For the text-containing cell, return its midpoint in (X, Y) coordinate format. 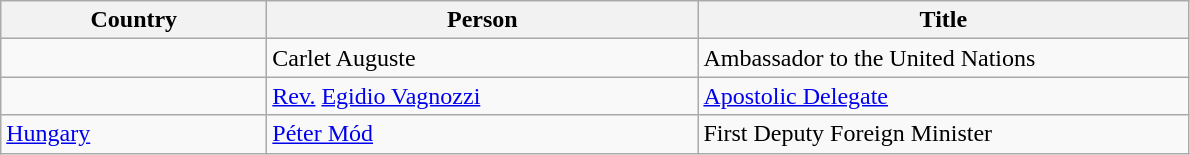
Péter Mód (482, 134)
Person (482, 20)
Apostolic Delegate (944, 96)
Title (944, 20)
Ambassador to the United Nations (944, 58)
Country (134, 20)
Carlet Auguste (482, 58)
First Deputy Foreign Minister (944, 134)
Hungary (134, 134)
Rev. Egidio Vagnozzi (482, 96)
